Return the [X, Y] coordinate for the center point of the cell that contains the specified text.  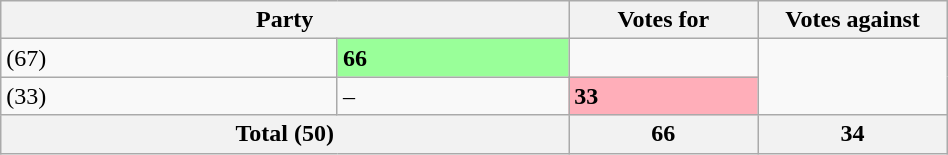
(67) [170, 58]
(33) [170, 96]
34 [852, 134]
33 [664, 96]
Votes for [664, 20]
– [452, 96]
Party [285, 20]
Total (50) [285, 134]
Votes against [852, 20]
